Detect which cell encompasses the target text, then output its [x, y] center coordinate. 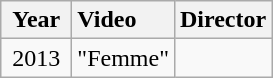
Video [124, 20]
2013 [36, 58]
"Femme" [124, 58]
Director [222, 20]
Year [36, 20]
